Determine the [x, y] coordinate at the center of the cell enclosing the given text.  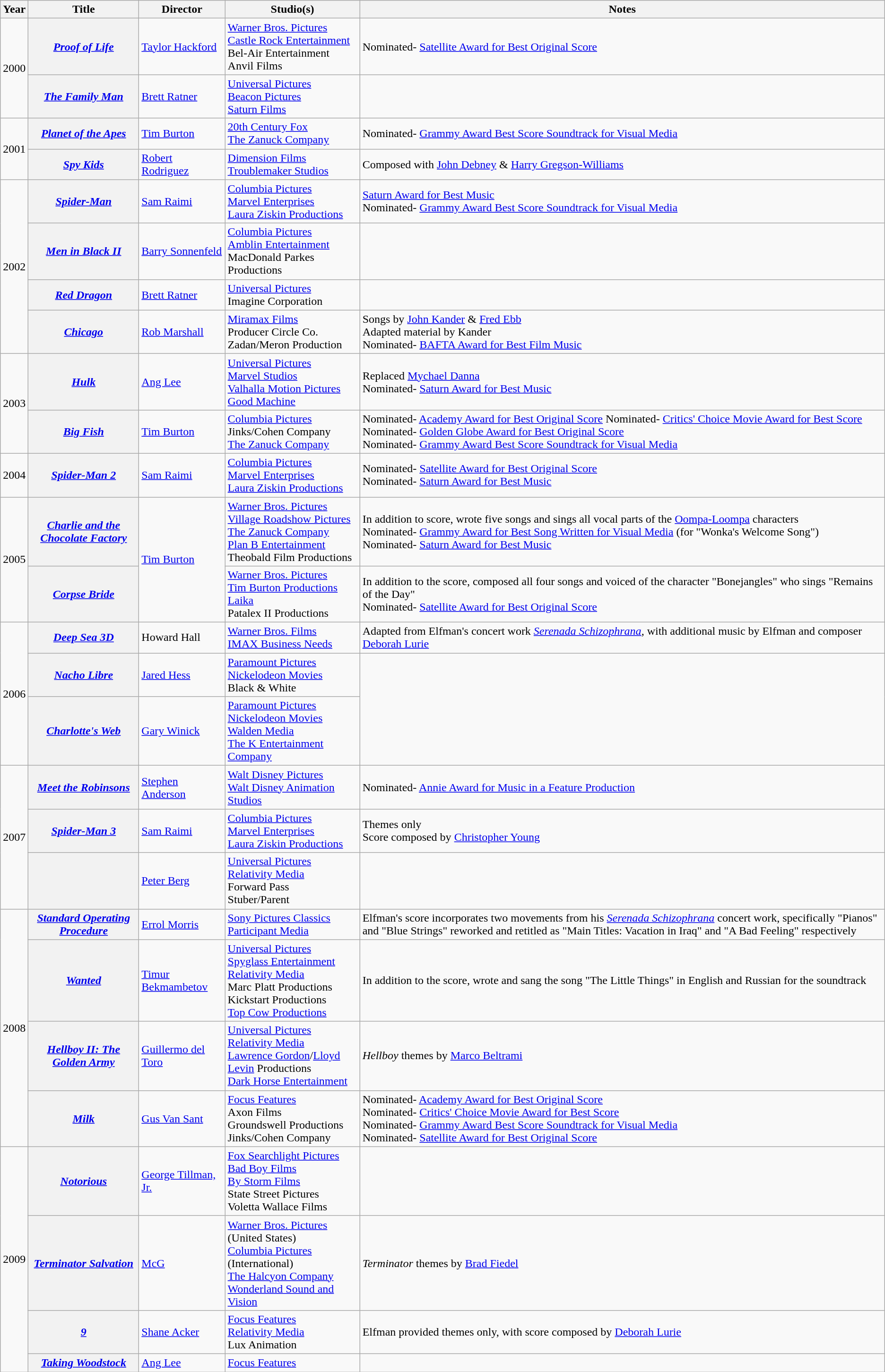
Nominated- Annie Award for Music in a Feature Production [622, 787]
Proof of Life [84, 46]
Deep Sea 3D [84, 638]
Focus FeaturesAxon FilmsGroundswell ProductionsJinks/Cohen Company [292, 1118]
2005 [14, 560]
Columbia PicturesAmblin EntertainmentMacDonald Parkes Productions [292, 251]
Hellboy II: The Golden Army [84, 1056]
2007 [14, 837]
Miramax FilmsProducer Circle Co.Zadan/Meron Production [292, 332]
Universal PicturesRelativity MediaLawrence Gordon/Lloyd Levin ProductionsDark Horse Entertainment [292, 1056]
Men in Black II [84, 251]
Rob Marshall [182, 332]
2009 [14, 1259]
Dimension FilmsTroublemaker Studios [292, 164]
9 [84, 1332]
Nominated- Satellite Award for Best Original ScoreNominated- Saturn Award for Best Music [622, 475]
Focus Features [292, 1363]
Peter Berg [182, 881]
Gary Winick [182, 731]
2008 [14, 1027]
Warner Bros. PicturesVillage Roadshow PicturesThe Zanuck CompanyPlan B EntertainmentTheobald Film Productions [292, 532]
Barry Sonnenfeld [182, 251]
2004 [14, 475]
Universal PicturesSpyglass EntertainmentRelativity MediaMarc Platt ProductionsKickstart ProductionsTop Cow Productions [292, 980]
Spider-Man [84, 201]
Warner Bros. Pictures (United States)Columbia Pictures (International)The Halcyon CompanyWonderland Sound and Vision [292, 1263]
Sony Pictures ClassicsParticipant Media [292, 924]
Nominated- Grammy Award Best Score Soundtrack for Visual Media [622, 133]
Wanted [84, 980]
2000 [14, 68]
Charlotte's Web [84, 731]
Standard Operating Procedure [84, 924]
Notorious [84, 1181]
Focus FeaturesRelativity MediaLux Animation [292, 1332]
Chicago [84, 332]
Nacho Libre [84, 675]
In addition to the score, wrote and sang the song "The Little Things" in English and Russian for the soundtrack [622, 980]
Universal PicturesRelativity MediaForward PassStuber/Parent [292, 881]
Saturn Award for Best MusicNominated- Grammy Award Best Score Soundtrack for Visual Media [622, 201]
Composed with John Debney & Harry Gregson-Williams [622, 164]
The Family Man [84, 96]
Planet of the Apes [84, 133]
Walt Disney PicturesWalt Disney Animation Studios [292, 787]
Big Fish [84, 431]
Milk [84, 1118]
20th Century FoxThe Zanuck Company [292, 133]
Howard Hall [182, 638]
Timur Bekmambetov [182, 980]
Taking Woodstock [84, 1363]
Nominated- Satellite Award for Best Original Score [622, 46]
George Tillman, Jr. [182, 1181]
Elfman provided themes only, with score composed by Deborah Lurie [622, 1332]
Terminator Salvation [84, 1263]
Warner Bros. PicturesTim Burton ProductionsLaikaPatalex II Productions [292, 595]
Hulk [84, 382]
Hellboy themes by Marco Beltrami [622, 1056]
Corpse Bride [84, 595]
2003 [14, 404]
Paramount PicturesNickelodeon MoviesBlack & White [292, 675]
Director [182, 9]
Themes onlyScore composed by Christopher Young [622, 831]
Notes [622, 9]
Adapted from Elfman's concert work Serenada Schizophrana, with additional music by Elfman and composer Deborah Lurie [622, 638]
Studio(s) [292, 9]
Robert Rodriguez [182, 164]
Spider-Man 2 [84, 475]
Guillermo del Toro [182, 1056]
Warner Bros. PicturesCastle Rock EntertainmentBel-Air EntertainmentAnvil Films [292, 46]
2002 [14, 267]
Red Dragon [84, 295]
2006 [14, 694]
2001 [14, 149]
Title [84, 9]
Warner Bros. FilmsIMAX Business Needs [292, 638]
Songs by John Kander & Fred EbbAdapted material by KanderNominated- BAFTA Award for Best Film Music [622, 332]
Year [14, 9]
Fox Searchlight Pictures Bad Boy FilmsBy Storm FilmsState Street PicturesVoletta Wallace Films [292, 1181]
Universal PicturesBeacon PicturesSaturn Films [292, 96]
Stephen Anderson [182, 787]
Taylor Hackford [182, 46]
Universal PicturesImagine Corporation [292, 295]
Shane Acker [182, 1332]
Columbia PicturesJinks/Cohen CompanyThe Zanuck Company [292, 431]
Spider-Man 3 [84, 831]
Charlie and the Chocolate Factory [84, 532]
Gus Van Sant [182, 1118]
Terminator themes by Brad Fiedel [622, 1263]
Errol Morris [182, 924]
McG [182, 1263]
Jared Hess [182, 675]
Replaced Mychael DannaNominated- Saturn Award for Best Music [622, 382]
Meet the Robinsons [84, 787]
Spy Kids [84, 164]
Paramount PicturesNickelodeon MoviesWalden MediaThe K Entertainment Company [292, 731]
Universal PicturesMarvel StudiosValhalla Motion PicturesGood Machine [292, 382]
